Find where the given text appears and provide that cell's center as (x, y) coordinate. 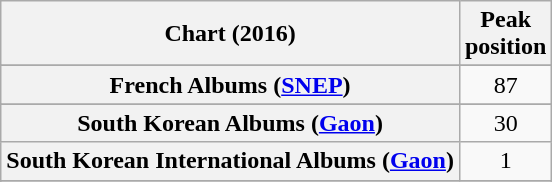
87 (505, 85)
1 (505, 161)
30 (505, 123)
French Albums (SNEP) (230, 85)
South Korean International Albums (Gaon) (230, 161)
South Korean Albums (Gaon) (230, 123)
Peakposition (505, 34)
Chart (2016) (230, 34)
